Return (X, Y) of the center of cell containing provided text 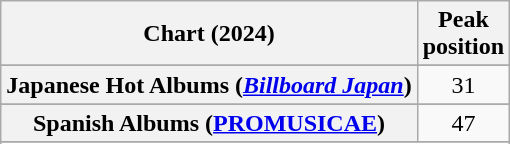
47 (463, 123)
Japanese Hot Albums (Billboard Japan) (209, 85)
Spanish Albums (PROMUSICAE) (209, 123)
Peakposition (463, 34)
31 (463, 85)
Chart (2024) (209, 34)
